Provide the [X, Y] coordinate of the cell's center where the given text is located.  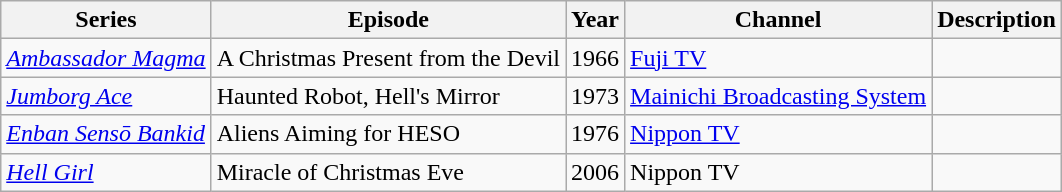
Series [106, 20]
2006 [596, 172]
A Christmas Present from the Devil [388, 58]
Year [596, 20]
Channel [778, 20]
Episode [388, 20]
Jumborg Ace [106, 96]
Ambassador Magma [106, 58]
Aliens Aiming for HESO [388, 134]
Description [997, 20]
Fuji TV [778, 58]
1973 [596, 96]
Miracle of Christmas Eve [388, 172]
Enban Sensō Bankid [106, 134]
1976 [596, 134]
Haunted Robot, Hell's Mirror [388, 96]
1966 [596, 58]
Mainichi Broadcasting System [778, 96]
Hell Girl [106, 172]
